From the cell containing the given text, extract its center point as [x, y] coordinate. 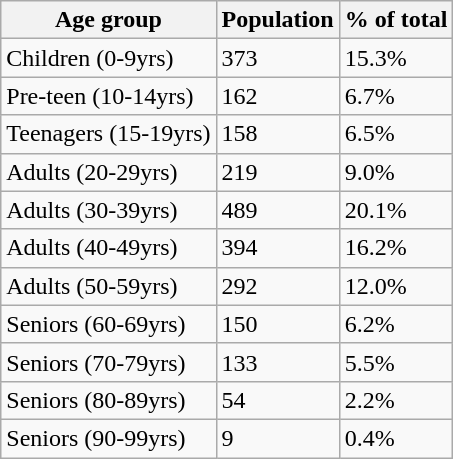
292 [278, 286]
Seniors (80-89yrs) [108, 400]
Pre-teen (10-14yrs) [108, 96]
394 [278, 248]
6.7% [396, 96]
0.4% [396, 438]
9.0% [396, 172]
5.5% [396, 362]
6.5% [396, 134]
2.2% [396, 400]
489 [278, 210]
219 [278, 172]
Adults (20-29yrs) [108, 172]
16.2% [396, 248]
15.3% [396, 58]
Adults (30-39yrs) [108, 210]
54 [278, 400]
9 [278, 438]
Seniors (90-99yrs) [108, 438]
162 [278, 96]
% of total [396, 20]
150 [278, 324]
Children (0-9yrs) [108, 58]
12.0% [396, 286]
6.2% [396, 324]
Adults (40-49yrs) [108, 248]
Teenagers (15-19yrs) [108, 134]
Adults (50-59yrs) [108, 286]
373 [278, 58]
133 [278, 362]
20.1% [396, 210]
Seniors (60-69yrs) [108, 324]
Seniors (70-79yrs) [108, 362]
Age group [108, 20]
Population [278, 20]
158 [278, 134]
